Capture the cell that displays the provided text and extract its [X, Y] central coordinate. 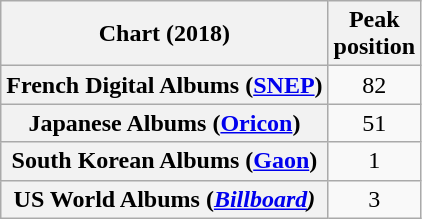
1 [374, 161]
French Digital Albums (SNEP) [164, 85]
South Korean Albums (Gaon) [164, 161]
Chart (2018) [164, 34]
51 [374, 123]
Peakposition [374, 34]
3 [374, 199]
US World Albums (Billboard) [164, 199]
Japanese Albums (Oricon) [164, 123]
82 [374, 85]
